Return the [X, Y] coordinate for the center point of the cell that contains the specified text.  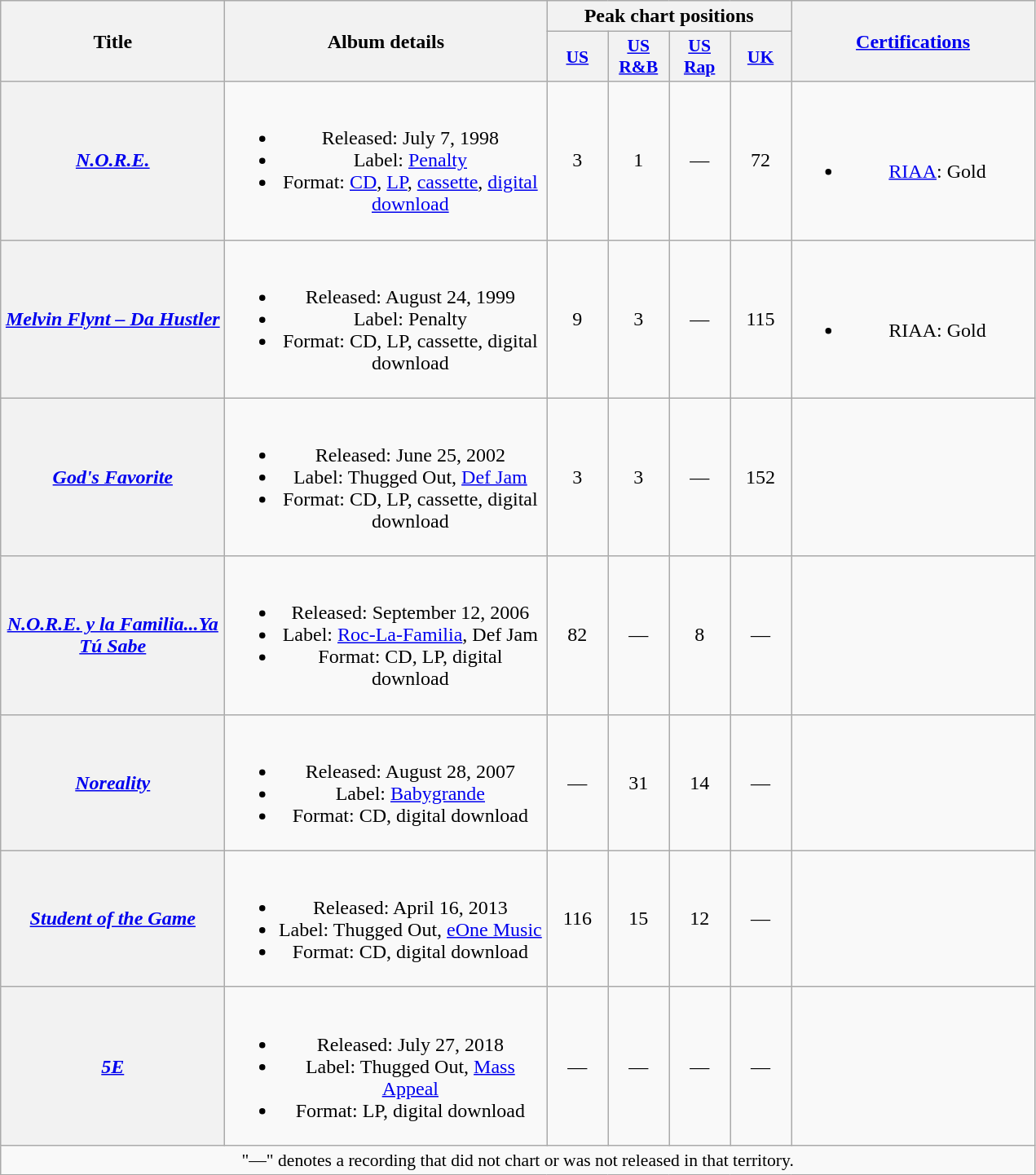
USR&B [639, 57]
Student of the Game [112, 918]
Released: August 24, 1999Label: PenaltyFormat: CD, LP, cassette, digital download [386, 319]
9 [577, 319]
Released: September 12, 2006Label: Roc-La-Familia, Def JamFormat: CD, LP, digital download [386, 635]
Album details [386, 41]
31 [639, 783]
Melvin Flynt – Da Hustler [112, 319]
116 [577, 918]
God's Favorite [112, 477]
N.O.R.E. y la Familia...Ya Tú Sabe [112, 635]
Noreality [112, 783]
Certifications [913, 41]
Released: July 7, 1998Label: PenaltyFormat: CD, LP, cassette, digital download [386, 161]
152 [761, 477]
Released: June 25, 2002Label: Thugged Out, Def JamFormat: CD, LP, cassette, digital download [386, 477]
Released: April 16, 2013Label: Thugged Out, eOne MusicFormat: CD, digital download [386, 918]
Peak chart positions [669, 16]
8 [699, 635]
12 [699, 918]
US [577, 57]
115 [761, 319]
5E [112, 1066]
72 [761, 161]
N.O.R.E. [112, 161]
USRap [699, 57]
15 [639, 918]
14 [699, 783]
1 [639, 161]
"—" denotes a recording that did not chart or was not released in that territory. [518, 1160]
Released: August 28, 2007Label: BabygrandeFormat: CD, digital download [386, 783]
Title [112, 41]
UK [761, 57]
82 [577, 635]
Released: July 27, 2018Label: Thugged Out, Mass AppealFormat: LP, digital download [386, 1066]
